For the text-containing cell, return its midpoint in (x, y) coordinate format. 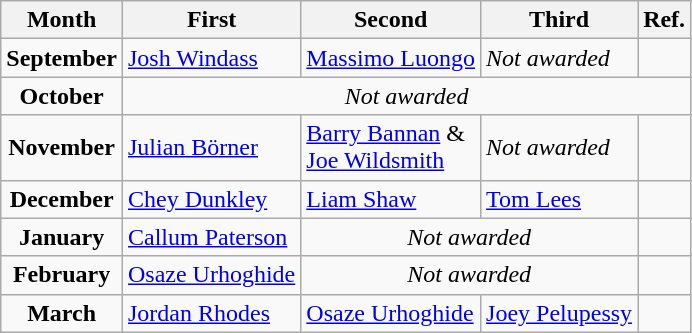
First (211, 20)
Massimo Luongo (391, 58)
November (62, 148)
Jordan Rhodes (211, 313)
Third (560, 20)
Josh Windass (211, 58)
September (62, 58)
Joey Pelupessy (560, 313)
December (62, 199)
Ref. (664, 20)
Second (391, 20)
Julian Börner (211, 148)
October (62, 96)
Tom Lees (560, 199)
March (62, 313)
Liam Shaw (391, 199)
Chey Dunkley (211, 199)
Callum Paterson (211, 237)
Month (62, 20)
February (62, 275)
Barry Bannan & Joe Wildsmith (391, 148)
January (62, 237)
